Return the (x, y) coordinate for the center point of the cell that contains the specified text.  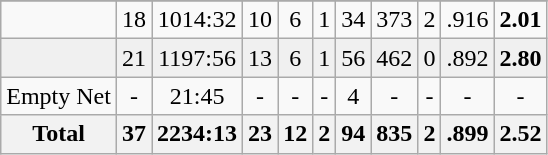
10 (260, 20)
21:45 (198, 96)
18 (134, 20)
462 (394, 58)
.899 (468, 134)
23 (260, 134)
Empty Net (59, 96)
12 (296, 134)
2.01 (520, 20)
13 (260, 58)
373 (394, 20)
1197:56 (198, 58)
21 (134, 58)
37 (134, 134)
.916 (468, 20)
56 (354, 58)
2.80 (520, 58)
4 (354, 96)
2234:13 (198, 134)
835 (394, 134)
1014:32 (198, 20)
2.52 (520, 134)
34 (354, 20)
.892 (468, 58)
94 (354, 134)
Total (59, 134)
0 (430, 58)
